Provide the [x, y] coordinate of the cell's center where the given text is located.  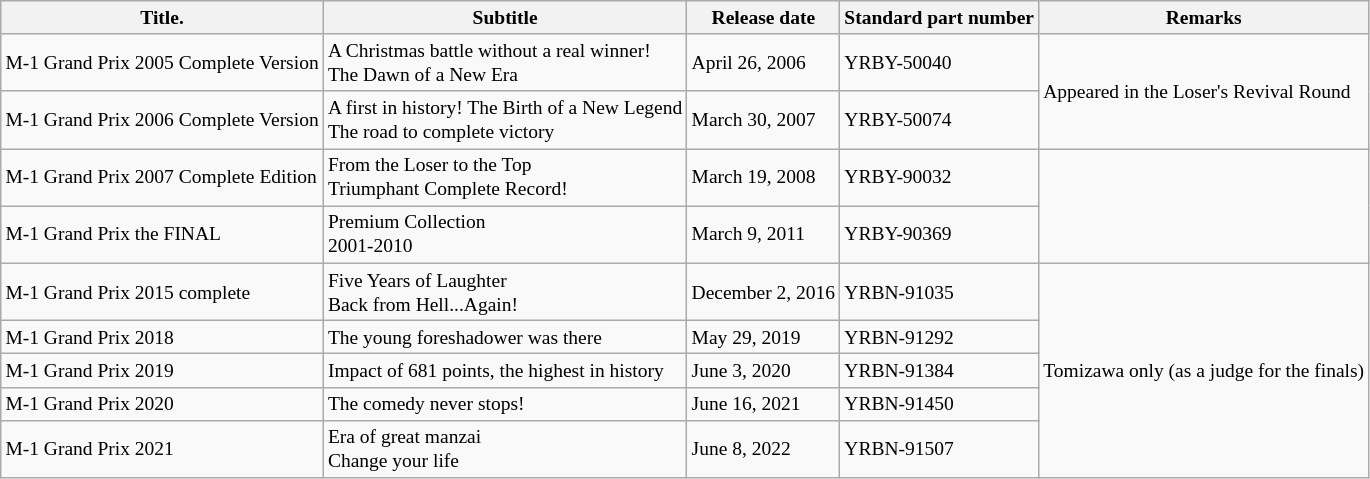
YRBY-50040 [940, 62]
March 9, 2011 [764, 234]
M-1 Grand Prix 2019 [162, 370]
M-1 Grand Prix 2007 Complete Edition [162, 178]
M-1 Grand Prix 2006 Complete Version [162, 120]
M-1 Grand Prix 2020 [162, 404]
Era of great manzaiChange your life [505, 448]
YRBN-91035 [940, 292]
YRBY-90369 [940, 234]
A Christmas battle without a real winner! The Dawn of a New Era [505, 62]
Subtitle [505, 18]
December 2, 2016 [764, 292]
YRBY-50074 [940, 120]
March 30, 2007 [764, 120]
YRBN-91292 [940, 336]
April 26, 2006 [764, 62]
Premium Collection2001-2010 [505, 234]
M-1 Grand Prix 2015 complete [162, 292]
YRBN-91450 [940, 404]
M-1 Grand Prix 2021 [162, 448]
Title. [162, 18]
YRBY-90032 [940, 178]
The comedy never stops! [505, 404]
Release date [764, 18]
June 16, 2021 [764, 404]
Tomizawa only (as a judge for the finals) [1204, 370]
June 3, 2020 [764, 370]
M-1 Grand Prix 2018 [162, 336]
A first in history! The Birth of a New LegendThe road to complete victory [505, 120]
M-1 Grand Prix the FINAL [162, 234]
Standard part number [940, 18]
Appeared in the Loser's Revival Round [1204, 92]
March 19, 2008 [764, 178]
June 8, 2022 [764, 448]
M-1 Grand Prix 2005 Complete Version [162, 62]
YRBN-91507 [940, 448]
Impact of 681 points, the highest in history [505, 370]
May 29, 2019 [764, 336]
Remarks [1204, 18]
The young foreshadower was there [505, 336]
YRBN-91384 [940, 370]
From the Loser to the TopTriumphant Complete Record! [505, 178]
Five Years of LaughterBack from Hell...Again! [505, 292]
